Determine the (X, Y) coordinate at the center of the cell enclosing the given text.  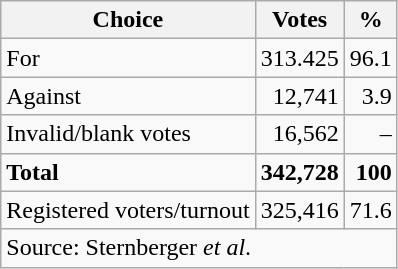
3.9 (370, 96)
Invalid/blank votes (128, 134)
16,562 (300, 134)
Total (128, 172)
– (370, 134)
Registered voters/turnout (128, 210)
For (128, 58)
342,728 (300, 172)
100 (370, 172)
Against (128, 96)
71.6 (370, 210)
Votes (300, 20)
313.425 (300, 58)
325,416 (300, 210)
12,741 (300, 96)
Choice (128, 20)
Source: Sternberger et al. (199, 248)
96.1 (370, 58)
% (370, 20)
